Capture the cell that displays the provided text and extract its (x, y) central coordinate. 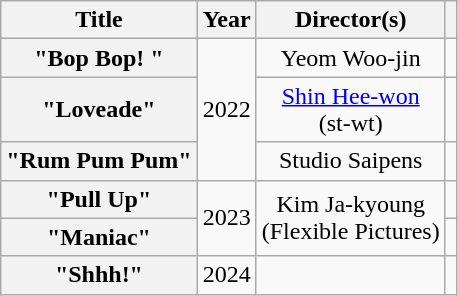
"Bop Bop! " (99, 58)
Title (99, 20)
Director(s) (350, 20)
"Pull Up" (99, 199)
2023 (226, 218)
"Maniac" (99, 237)
2024 (226, 275)
Studio Saipens (350, 161)
"Shhh!" (99, 275)
Kim Ja-kyoung(Flexible Pictures) (350, 218)
Year (226, 20)
Shin Hee-won(st-wt) (350, 110)
2022 (226, 110)
"Loveade" (99, 110)
"Rum Pum Pum" (99, 161)
Yeom Woo-jin (350, 58)
